Return (x, y) of the center of cell containing provided text 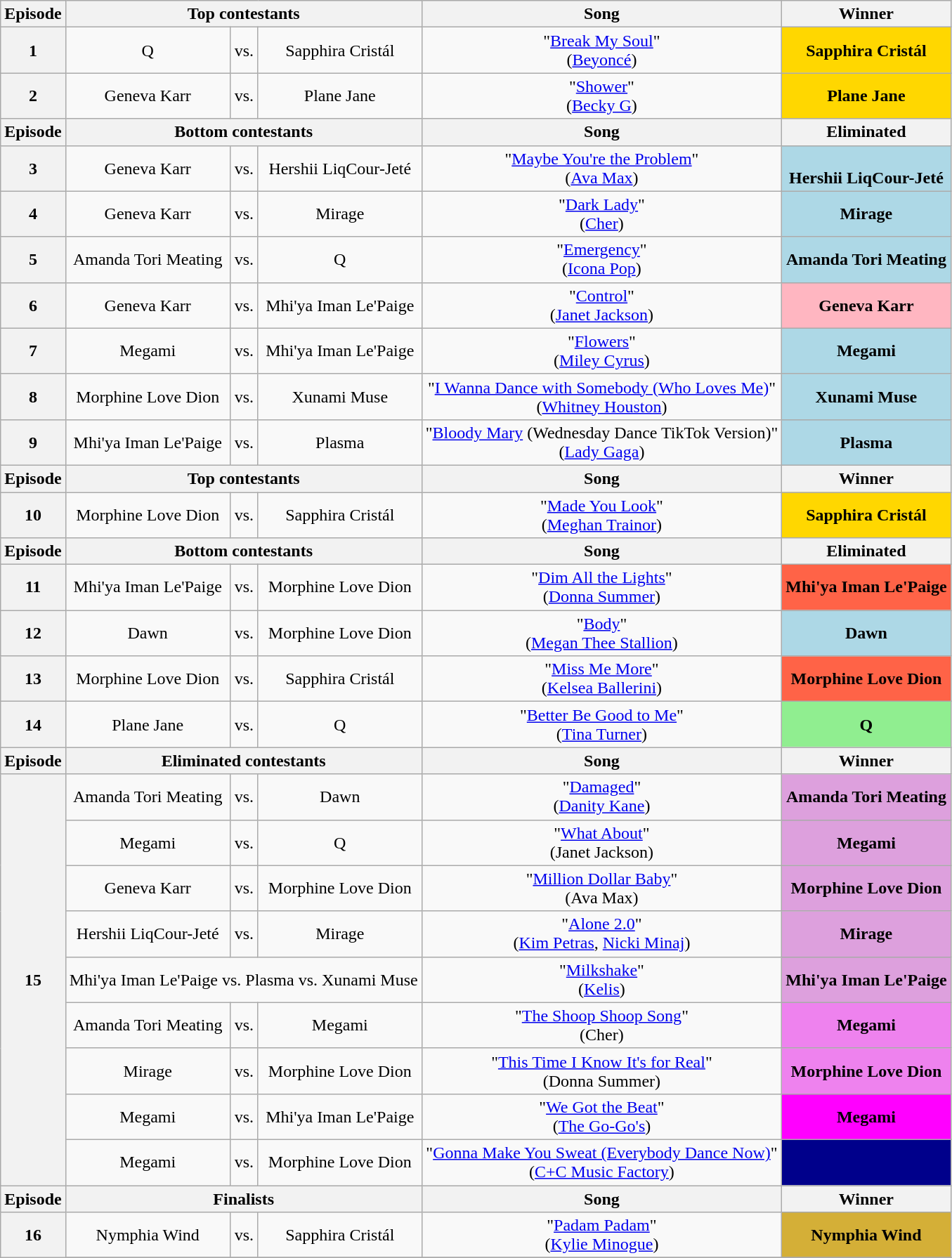
"What About"(Janet Jackson) (601, 843)
"Damaged"(Danity Kane) (601, 797)
"Control"(Janet Jackson) (601, 305)
Eliminated contestants (243, 761)
"Body"(Megan Thee Stallion) (601, 634)
Finalists (243, 1199)
12 (33, 634)
"The Shoop Shoop Song"(Cher) (601, 1026)
2 (33, 96)
"Milkshake"(Kelis) (601, 979)
13 (33, 679)
"Dark Lady"(Cher) (601, 214)
16 (33, 1235)
6 (33, 305)
"Million Dollar Baby"(Ava Max) (601, 888)
11 (33, 587)
"Gonna Make You Sweat (Everybody Dance Now)"(C+C Music Factory) (601, 1162)
"We Got the Beat"(The Go-Go's) (601, 1117)
"Break My Soul"(Beyoncé) (601, 51)
14 (33, 725)
"Padam Padam"(Kylie Minogue) (601, 1235)
"Flowers"(Miley Cyrus) (601, 351)
7 (33, 351)
"Better Be Good to Me"(Tina Turner) (601, 725)
"Made You Look"(Meghan Trainor) (601, 514)
10 (33, 514)
9 (33, 443)
"Miss Me More"(Kelsea Ballerini) (601, 679)
"I Wanna Dance with Somebody (Who Loves Me)"(Whitney Houston) (601, 396)
"Bloody Mary (Wednesday Dance TikTok Version)"(Lady Gaga) (601, 443)
8 (33, 396)
Mhi'ya Iman Le'Paige vs. Plasma vs. Xunami Muse (243, 979)
"Maybe You're the Problem"(Ava Max) (601, 169)
15 (33, 980)
3 (33, 169)
1 (33, 51)
"Shower"(Becky G) (601, 96)
"Emergency"(Icona Pop) (601, 260)
5 (33, 260)
"This Time I Know It's for Real"(Donna Summer) (601, 1070)
"Alone 2.0"(Kim Petras, Nicki Minaj) (601, 934)
"Dim All the Lights"(Donna Summer) (601, 587)
4 (33, 214)
